Output the [X, Y] coordinate of the center of the cell containing the given text.  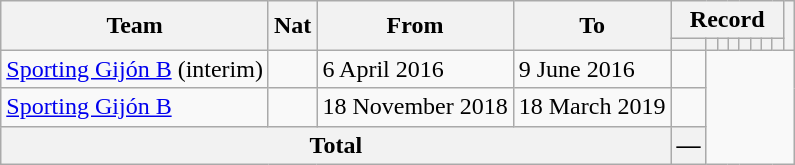
To [592, 26]
Nat [292, 26]
From [415, 26]
Sporting Gijón B [135, 107]
Sporting Gijón B (interim) [135, 69]
Total [336, 145]
Record [727, 20]
Team [135, 26]
— [688, 145]
9 June 2016 [592, 69]
18 March 2019 [592, 107]
6 April 2016 [415, 69]
18 November 2018 [415, 107]
